Output the [x, y] coordinate of the center of the cell containing the given text.  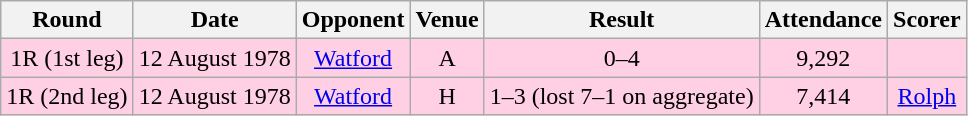
H [447, 96]
Attendance [823, 20]
9,292 [823, 58]
A [447, 58]
Round [67, 20]
1–3 (lost 7–1 on aggregate) [622, 96]
1R (2nd leg) [67, 96]
Venue [447, 20]
Opponent [353, 20]
0–4 [622, 58]
1R (1st leg) [67, 58]
Scorer [928, 20]
Result [622, 20]
7,414 [823, 96]
Date [214, 20]
Rolph [928, 96]
